From the cell containing the given text, extract its center point as [X, Y] coordinate. 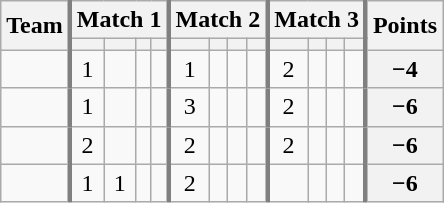
Match 3 [316, 20]
Match 1 [120, 20]
Points [404, 26]
−4 [404, 69]
Team [36, 26]
Match 2 [218, 20]
3 [188, 107]
